Provide the (X, Y) coordinate of the cell's center where the given text is located.  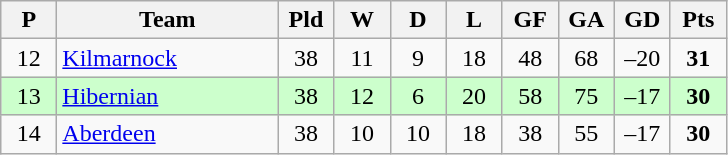
14 (29, 134)
31 (698, 58)
Team (168, 20)
Hibernian (168, 96)
W (362, 20)
Pts (698, 20)
13 (29, 96)
48 (530, 58)
11 (362, 58)
GD (642, 20)
GA (586, 20)
55 (586, 134)
Pld (306, 20)
68 (586, 58)
75 (586, 96)
58 (530, 96)
L (474, 20)
6 (418, 96)
20 (474, 96)
D (418, 20)
GF (530, 20)
P (29, 20)
–20 (642, 58)
9 (418, 58)
Aberdeen (168, 134)
Kilmarnock (168, 58)
